Capture the cell that displays the provided text and extract its [X, Y] central coordinate. 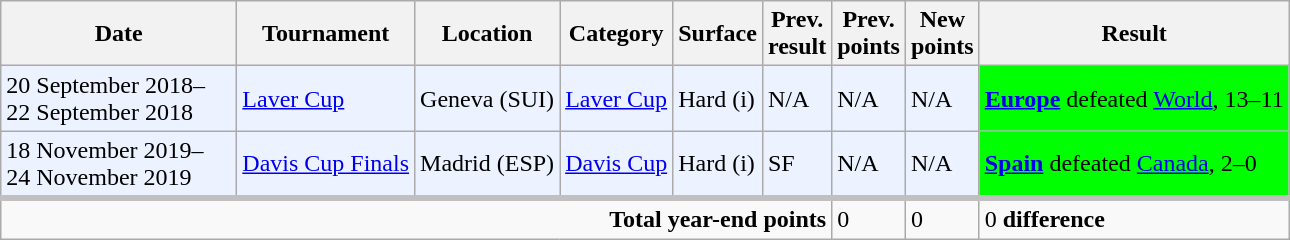
Tournament [326, 34]
0 difference [1134, 218]
Europe defeated World, 13–11 [1134, 98]
Location [488, 34]
Madrid (ESP) [488, 164]
Result [1134, 34]
SF [796, 164]
18 November 2019–24 November 2019 [119, 164]
20 September 2018–22 September 2018 [119, 98]
Geneva (SUI) [488, 98]
Total year-end points [416, 218]
Surface [718, 34]
Newpoints [942, 34]
Davis Cup Finals [326, 164]
Spain defeated Canada, 2–0 [1134, 164]
Prev.result [796, 34]
Date [119, 34]
Category [616, 34]
Prev.points [869, 34]
Davis Cup [616, 164]
